Output the (x, y) coordinate of the center of the cell containing the given text.  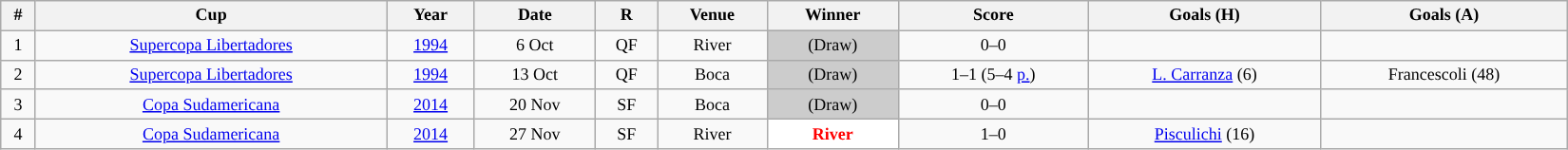
4 (18, 133)
3 (18, 104)
1 (18, 46)
Date (535, 15)
Winner (832, 15)
# (18, 15)
27 Nov (535, 133)
Cup (211, 15)
Venue (713, 15)
1–0 (993, 133)
Goals (H) (1205, 15)
Francescoli (48) (1444, 74)
Goals (A) (1444, 15)
1–1 (5–4 p.) (993, 74)
Year (430, 15)
20 Nov (535, 104)
Pisculichi (16) (1205, 133)
2 (18, 74)
Score (993, 15)
R (627, 15)
6 Oct (535, 46)
13 Oct (535, 74)
L. Carranza (6) (1205, 74)
